Scan for the cell matching the given text and deliver its (X, Y) coordinate at center. 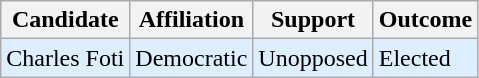
Candidate (66, 20)
Charles Foti (66, 58)
Affiliation (192, 20)
Outcome (425, 20)
Elected (425, 58)
Unopposed (313, 58)
Democratic (192, 58)
Support (313, 20)
